Return (x, y) of the center of cell containing provided text 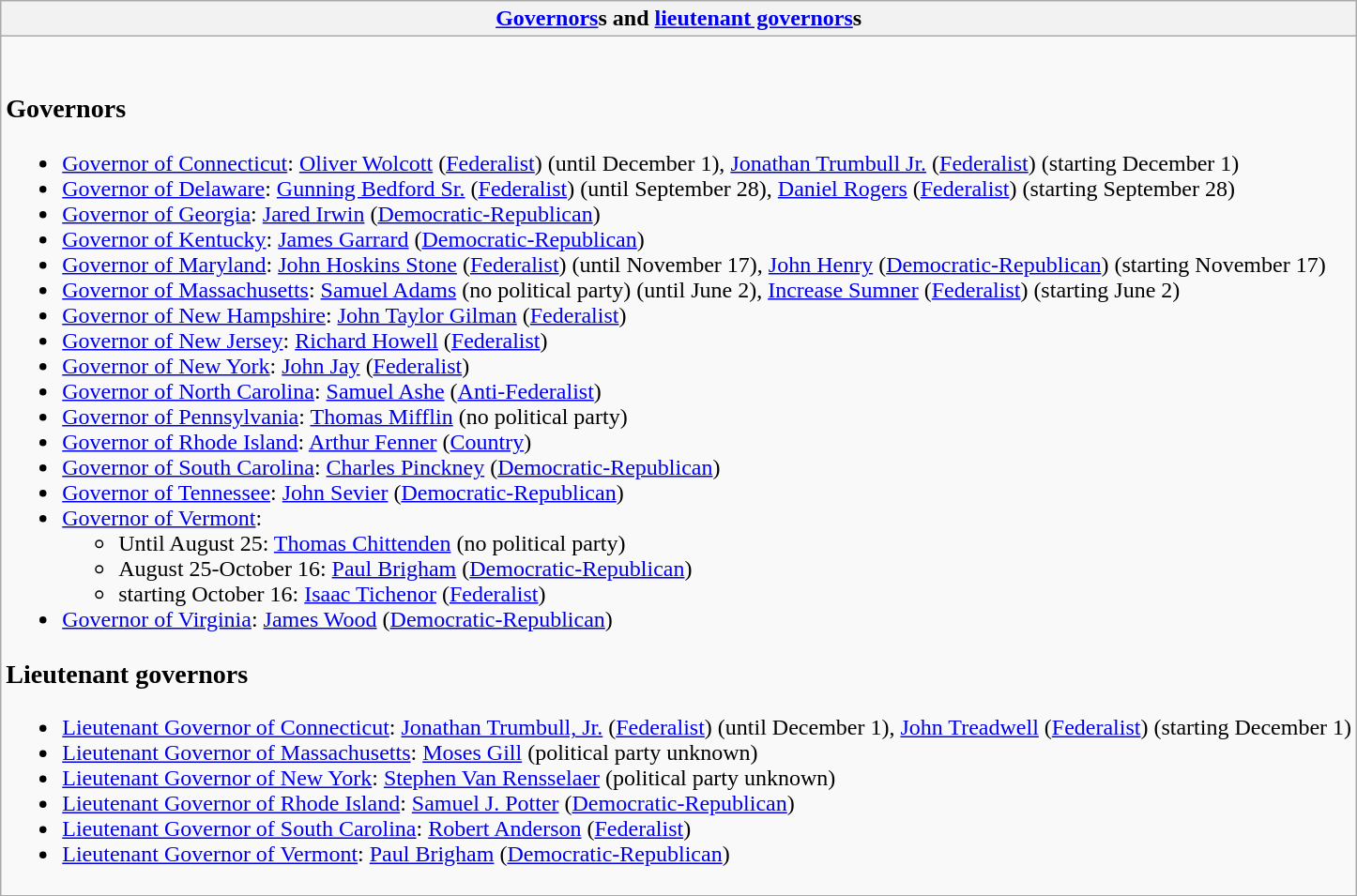
Governorss and lieutenant governorss (679, 19)
